Detect which cell encompasses the target text, then output its [X, Y] center coordinate. 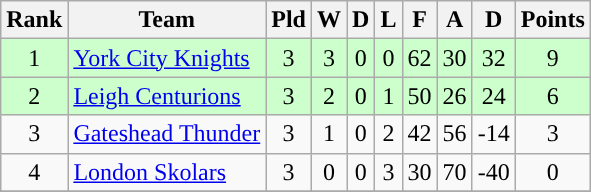
L [388, 20]
6 [552, 96]
4 [34, 172]
70 [454, 172]
London Skolars [167, 172]
Points [552, 20]
Pld [289, 20]
-14 [494, 134]
W [328, 20]
Leigh Centurions [167, 96]
62 [420, 58]
F [420, 20]
42 [420, 134]
26 [454, 96]
Rank [34, 20]
-40 [494, 172]
A [454, 20]
Gateshead Thunder [167, 134]
56 [454, 134]
9 [552, 58]
24 [494, 96]
32 [494, 58]
50 [420, 96]
York City Knights [167, 58]
Team [167, 20]
